Output the [x, y] coordinate of the center of the cell containing the given text.  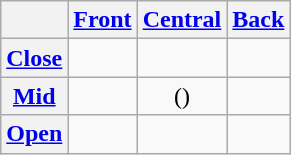
Central [182, 20]
Close [34, 58]
() [182, 96]
Mid [34, 96]
Front [102, 20]
Back [258, 20]
Open [34, 134]
